Locate the cell with the specified text and output its (X, Y) center coordinate. 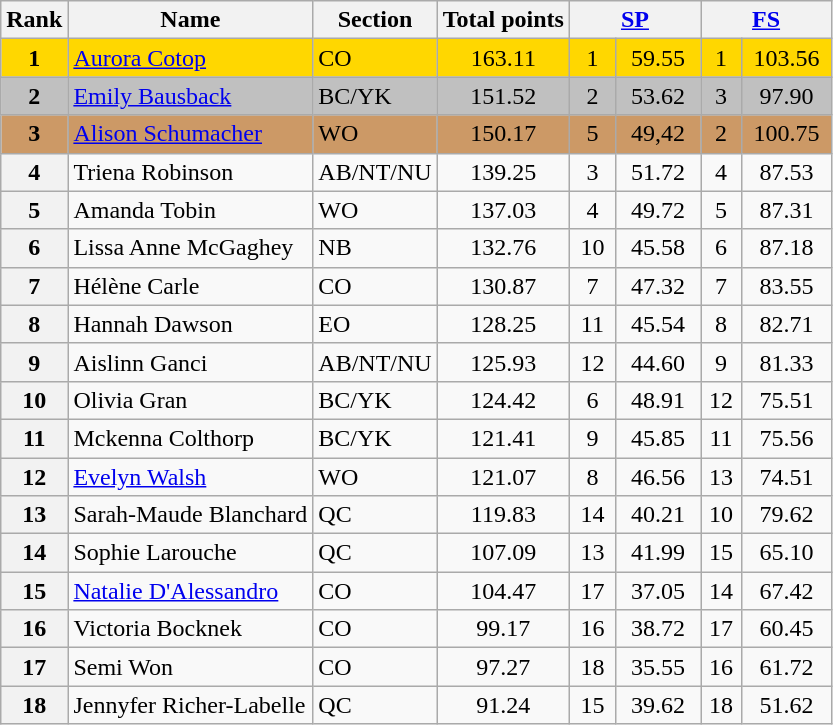
Lissa Anne McGaghey (190, 248)
47.32 (658, 286)
38.72 (658, 629)
40.21 (658, 515)
45.85 (658, 438)
Total points (503, 20)
49,42 (658, 134)
74.51 (786, 477)
41.99 (658, 553)
97.90 (786, 96)
83.55 (786, 286)
49.72 (658, 210)
FS (766, 20)
Hannah Dawson (190, 324)
51.62 (786, 705)
Name (190, 20)
Aislinn Ganci (190, 362)
75.56 (786, 438)
130.87 (503, 286)
Hélène Carle (190, 286)
44.60 (658, 362)
Rank (34, 20)
59.55 (658, 58)
128.25 (503, 324)
Amanda Tobin (190, 210)
Olivia Gran (190, 400)
163.11 (503, 58)
79.62 (786, 515)
125.93 (503, 362)
65.10 (786, 553)
51.72 (658, 172)
150.17 (503, 134)
EO (375, 324)
35.55 (658, 667)
103.56 (786, 58)
139.25 (503, 172)
39.62 (658, 705)
Jennyfer Richer-Labelle (190, 705)
107.09 (503, 553)
121.07 (503, 477)
91.24 (503, 705)
Evelyn Walsh (190, 477)
46.56 (658, 477)
124.42 (503, 400)
121.41 (503, 438)
SP (634, 20)
Sophie Larouche (190, 553)
97.27 (503, 667)
Section (375, 20)
Triena Robinson (190, 172)
99.17 (503, 629)
Mckenna Colthorp (190, 438)
61.72 (786, 667)
Semi Won (190, 667)
45.54 (658, 324)
Aurora Cotop (190, 58)
Alison Schumacher (190, 134)
37.05 (658, 591)
Sarah-Maude Blanchard (190, 515)
75.51 (786, 400)
NB (375, 248)
87.18 (786, 248)
151.52 (503, 96)
Victoria Bocknek (190, 629)
87.53 (786, 172)
137.03 (503, 210)
82.71 (786, 324)
Natalie D'Alessandro (190, 591)
48.91 (658, 400)
87.31 (786, 210)
81.33 (786, 362)
100.75 (786, 134)
60.45 (786, 629)
53.62 (658, 96)
132.76 (503, 248)
104.47 (503, 591)
Emily Bausback (190, 96)
45.58 (658, 248)
119.83 (503, 515)
67.42 (786, 591)
